Detect which cell encompasses the target text, then output its [x, y] center coordinate. 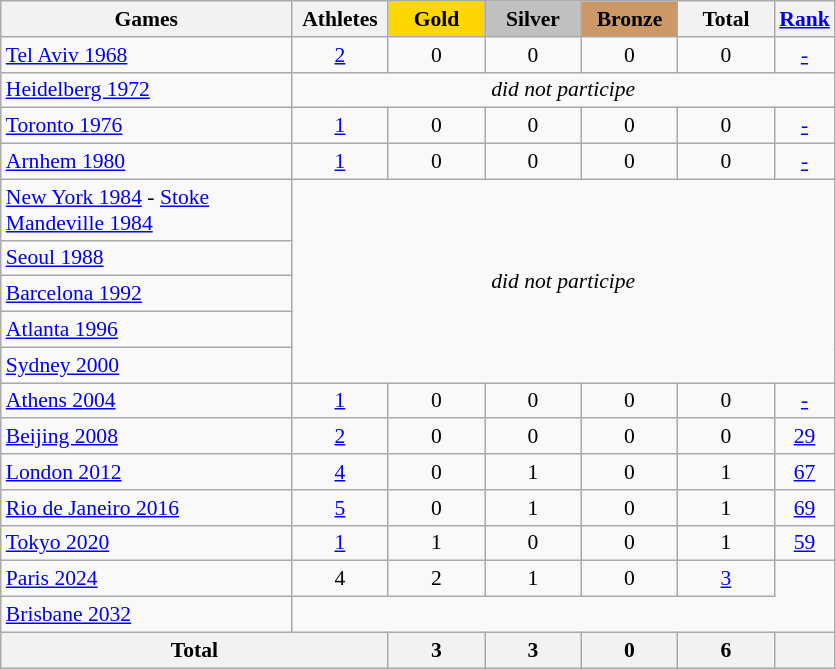
Arnhem 1980 [146, 162]
59 [804, 543]
Rank [804, 19]
Gold [436, 19]
Games [146, 19]
Heidelberg 1972 [146, 90]
67 [804, 472]
Seoul 1988 [146, 258]
Tokyo 2020 [146, 543]
Paris 2024 [146, 579]
Sydney 2000 [146, 365]
Bronze [630, 19]
Tel Aviv 1968 [146, 55]
New York 1984 - Stoke Mandeville 1984 [146, 210]
29 [804, 437]
Brisbane 2032 [146, 615]
Athens 2004 [146, 401]
Atlanta 1996 [146, 330]
5 [340, 508]
Silver [534, 19]
Barcelona 1992 [146, 294]
Toronto 1976 [146, 126]
69 [804, 508]
Rio de Janeiro 2016 [146, 508]
London 2012 [146, 472]
6 [726, 650]
Athletes [340, 19]
Beijing 2008 [146, 437]
